Extract the (X, Y) coordinate from the center of the cell holding the provided text.  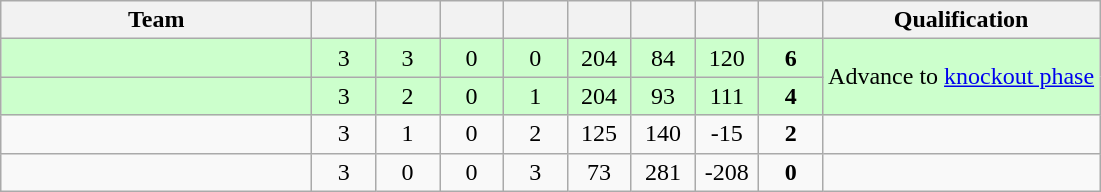
-15 (727, 134)
Advance to knockout phase (962, 77)
84 (663, 58)
281 (663, 172)
73 (599, 172)
120 (727, 58)
4 (791, 96)
111 (727, 96)
Team (156, 20)
-208 (727, 172)
140 (663, 134)
Qualification (962, 20)
93 (663, 96)
6 (791, 58)
125 (599, 134)
